Provide the [X, Y] coordinate of the cell's center where the given text is located.  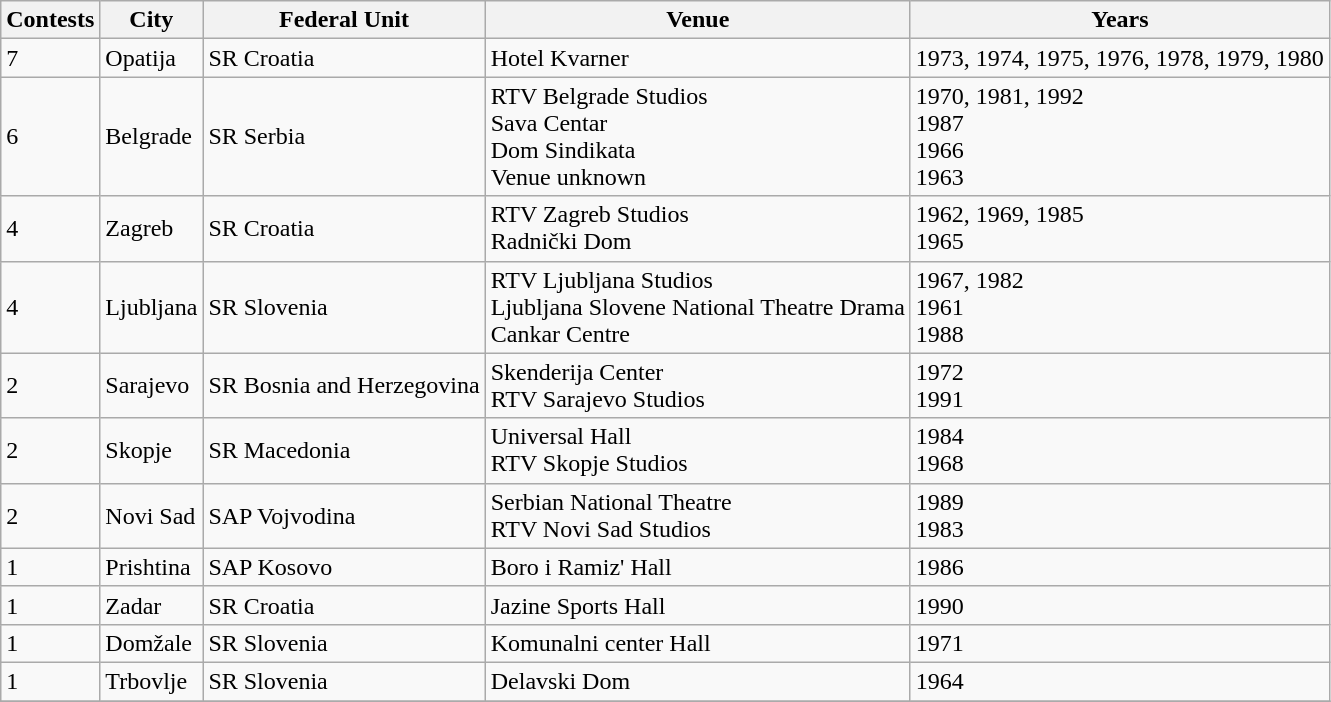
Venue [698, 20]
Skopje [152, 450]
Opatija [152, 58]
Delavski Dom [698, 681]
Trbovlje [152, 681]
Domžale [152, 643]
1962, 1969, 1985 1965 [1120, 228]
Universal Hall RTV Skopje Studios [698, 450]
1989 1983 [1120, 516]
Years [1120, 20]
City [152, 20]
Contests [50, 20]
RTV Zagreb Studios Radnički Dom [698, 228]
1984 1968 [1120, 450]
Zadar [152, 605]
RTV Ljubljana Studios Ljubljana Slovene National Theatre Drama Cankar Centre [698, 307]
1973, 1974, 1975, 1976, 1978, 1979, 1980 [1120, 58]
Sarajevo [152, 386]
7 [50, 58]
6 [50, 136]
1990 [1120, 605]
Zagreb [152, 228]
Prishtina [152, 567]
Skenderija Center RTV Sarajevo Studios [698, 386]
Komunalni center Hall [698, 643]
1972 1991 [1120, 386]
1971 [1120, 643]
Hotel Kvarner [698, 58]
Novi Sad [152, 516]
1964 [1120, 681]
Federal Unit [344, 20]
SAP Kosovo [344, 567]
Serbian National Theatre RTV Novi Sad Studios [698, 516]
Boro i Ramiz' Hall [698, 567]
SAP Vojvodina [344, 516]
RTV Belgrade Studios Sava Centar Dom Sindikata Venue unknown [698, 136]
SR Serbia [344, 136]
Belgrade [152, 136]
1967, 1982 1961 1988 [1120, 307]
SR Bosnia and Herzegovina [344, 386]
1970, 1981, 1992 1987 1966 1963 [1120, 136]
1986 [1120, 567]
SR Macedonia [344, 450]
Jazine Sports Hall [698, 605]
Ljubljana [152, 307]
